Provide the (X, Y) coordinate of the cell's center where the given text is located.  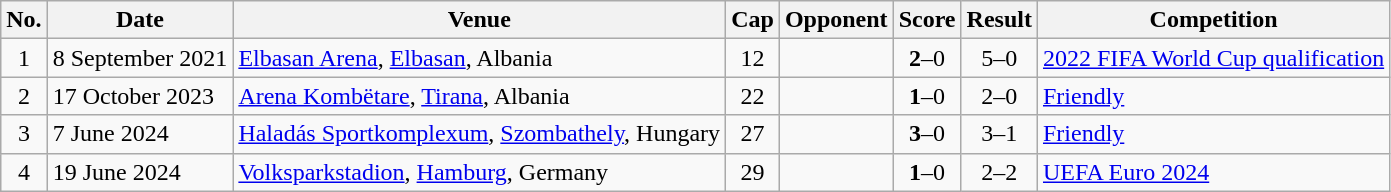
Cap (753, 20)
Elbasan Arena, Elbasan, Albania (480, 58)
2–2 (999, 172)
UEFA Euro 2024 (1213, 172)
3–0 (927, 134)
Date (140, 20)
Volksparkstadion, Hamburg, Germany (480, 172)
12 (753, 58)
3 (24, 134)
19 June 2024 (140, 172)
8 September 2021 (140, 58)
22 (753, 96)
7 June 2024 (140, 134)
No. (24, 20)
27 (753, 134)
4 (24, 172)
29 (753, 172)
3–1 (999, 134)
17 October 2023 (140, 96)
Score (927, 20)
Competition (1213, 20)
2 (24, 96)
1 (24, 58)
Opponent (836, 20)
5–0 (999, 58)
Haladás Sportkomplexum, Szombathely, Hungary (480, 134)
Result (999, 20)
Arena Kombëtare, Tirana, Albania (480, 96)
Venue (480, 20)
2022 FIFA World Cup qualification (1213, 58)
